Capture the cell that displays the provided text and extract its (x, y) central coordinate. 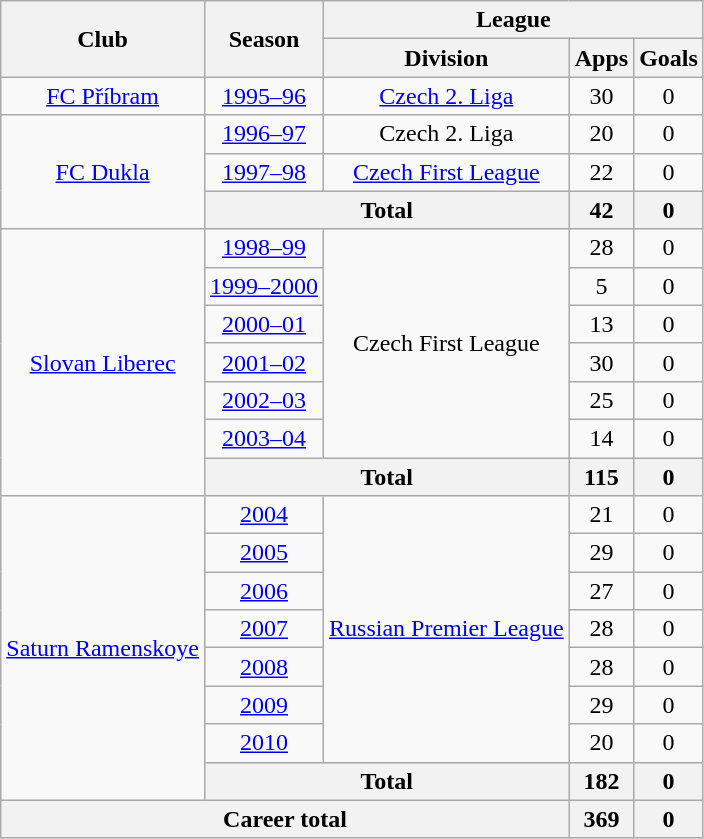
21 (601, 515)
2007 (264, 629)
2000–01 (264, 324)
2009 (264, 705)
22 (601, 172)
2004 (264, 515)
2002–03 (264, 400)
14 (601, 438)
1997–98 (264, 172)
182 (601, 781)
FC Dukla (103, 172)
Goals (669, 58)
27 (601, 591)
5 (601, 286)
42 (601, 210)
Season (264, 39)
League (514, 20)
13 (601, 324)
369 (601, 819)
25 (601, 400)
1995–96 (264, 96)
1998–99 (264, 248)
FC Příbram (103, 96)
Apps (601, 58)
1999–2000 (264, 286)
Career total (285, 819)
1996–97 (264, 134)
2010 (264, 743)
115 (601, 477)
Division (447, 58)
2008 (264, 667)
Slovan Liberec (103, 362)
2006 (264, 591)
Club (103, 39)
Russian Premier League (447, 629)
Saturn Ramenskoye (103, 648)
2001–02 (264, 362)
2005 (264, 553)
2003–04 (264, 438)
